For the text-containing cell, return its midpoint in (x, y) coordinate format. 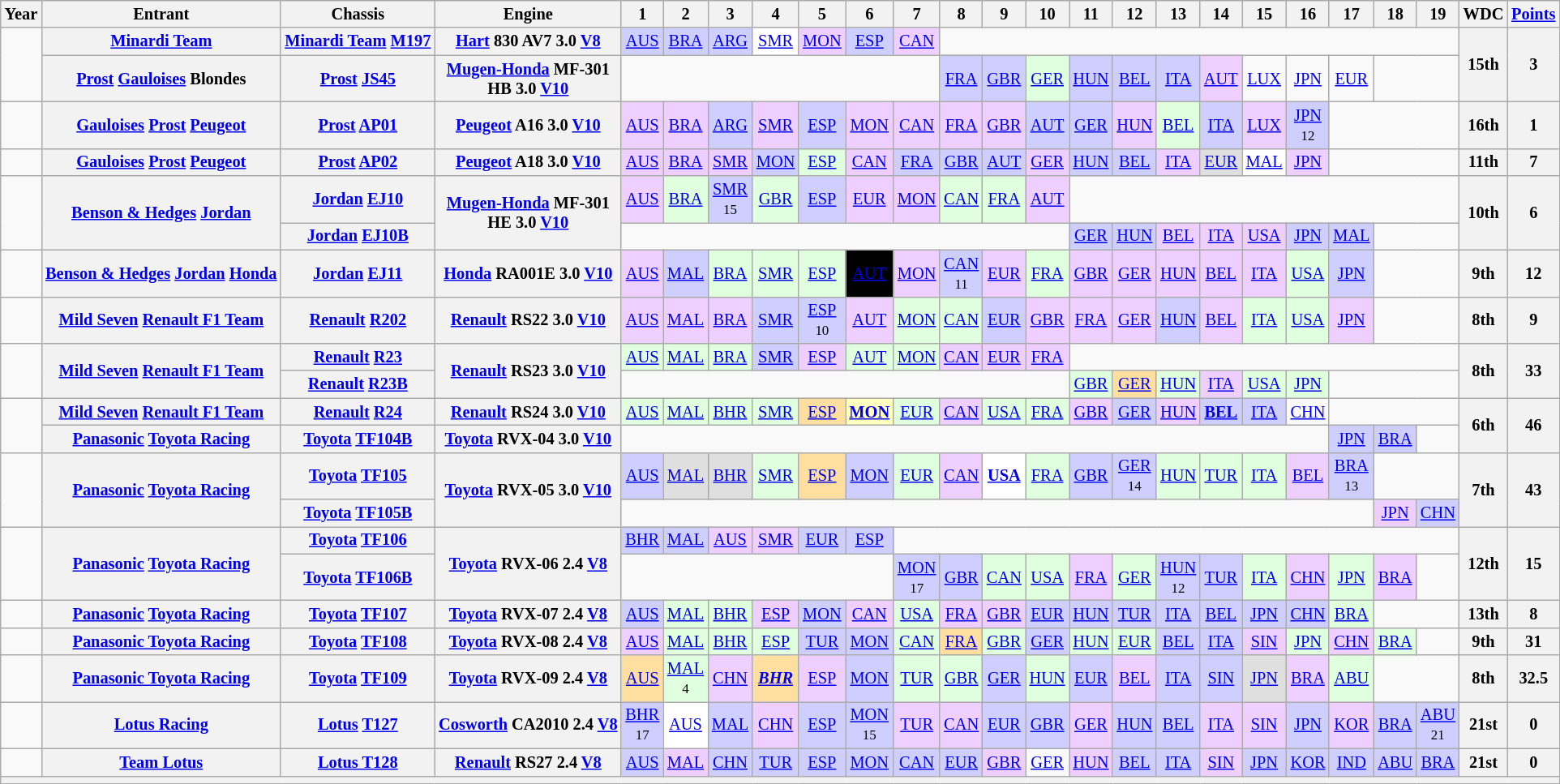
ESP10 (822, 320)
Team Lotus (161, 762)
SMR15 (730, 199)
MON15 (869, 725)
Toyota TF106B (358, 577)
31 (1533, 641)
Minardi Team (161, 41)
18 (1395, 14)
13th (1484, 614)
Toyota RVX-05 3.0 V10 (528, 490)
Points (1533, 14)
Toyota RVX-04 3.0 V10 (528, 439)
6th (1484, 425)
Prost JS45 (358, 79)
Minardi Team M197 (358, 41)
Engine (528, 14)
Benson & Hedges Jordan (161, 212)
Prost Gauloises Blondes (161, 79)
19 (1438, 14)
13 (1178, 14)
4 (775, 14)
WDC (1484, 14)
2 (686, 14)
CAN11 (962, 273)
Renault RS23 3.0 V10 (528, 370)
Renault R23 (358, 357)
Renault R202 (358, 320)
10th (1484, 212)
Hart 830 AV7 3.0 V8 (528, 41)
Toyota RVX-09 2.4 V8 (528, 679)
JPN12 (1309, 125)
Jordan EJ10 (358, 199)
Prost AP01 (358, 125)
Chassis (358, 14)
Prost AP02 (358, 162)
Toyota RVX-07 2.4 V8 (528, 614)
Mugen-Honda MF-301HE 3.0 V10 (528, 212)
Entrant (161, 14)
Benson & Hedges Jordan Honda (161, 273)
Renault RS27 2.4 V8 (528, 762)
Honda RA001E 3.0 V10 (528, 273)
Lotus Racing (161, 725)
Jordan EJ11 (358, 273)
46 (1533, 425)
Lotus T127 (358, 725)
BRA13 (1351, 476)
7th (1484, 490)
Toyota TF104B (358, 439)
43 (1533, 490)
32.5 (1533, 679)
Year (21, 14)
Mugen-Honda MF-301HB 3.0 V10 (528, 79)
11 (1091, 14)
15th (1484, 65)
12th (1484, 563)
Toyota RVX-06 2.4 V8 (528, 563)
Toyota TF109 (358, 679)
Peugeot A16 3.0 V10 (528, 125)
33 (1533, 370)
ABU21 (1438, 725)
Peugeot A18 3.0 V10 (528, 162)
Toyota TF107 (358, 614)
16 (1309, 14)
Toyota TF108 (358, 641)
Toyota TF105B (358, 513)
14 (1221, 14)
Renault R23B (358, 384)
Renault RS24 3.0 V10 (528, 412)
5 (822, 14)
Toyota TF106 (358, 540)
HUN12 (1178, 577)
Jordan EJ10B (358, 236)
Renault R24 (358, 412)
IND (1351, 762)
Toyota RVX-08 2.4 V8 (528, 641)
GER14 (1134, 476)
MAL4 (686, 679)
17 (1351, 14)
MON17 (916, 577)
Toyota TF105 (358, 476)
10 (1048, 14)
BHR17 (642, 725)
16th (1484, 125)
11th (1484, 162)
Lotus T128 (358, 762)
Cosworth CA2010 2.4 V8 (528, 725)
Renault RS22 3.0 V10 (528, 320)
